For the text-containing cell, return its midpoint in [X, Y] coordinate format. 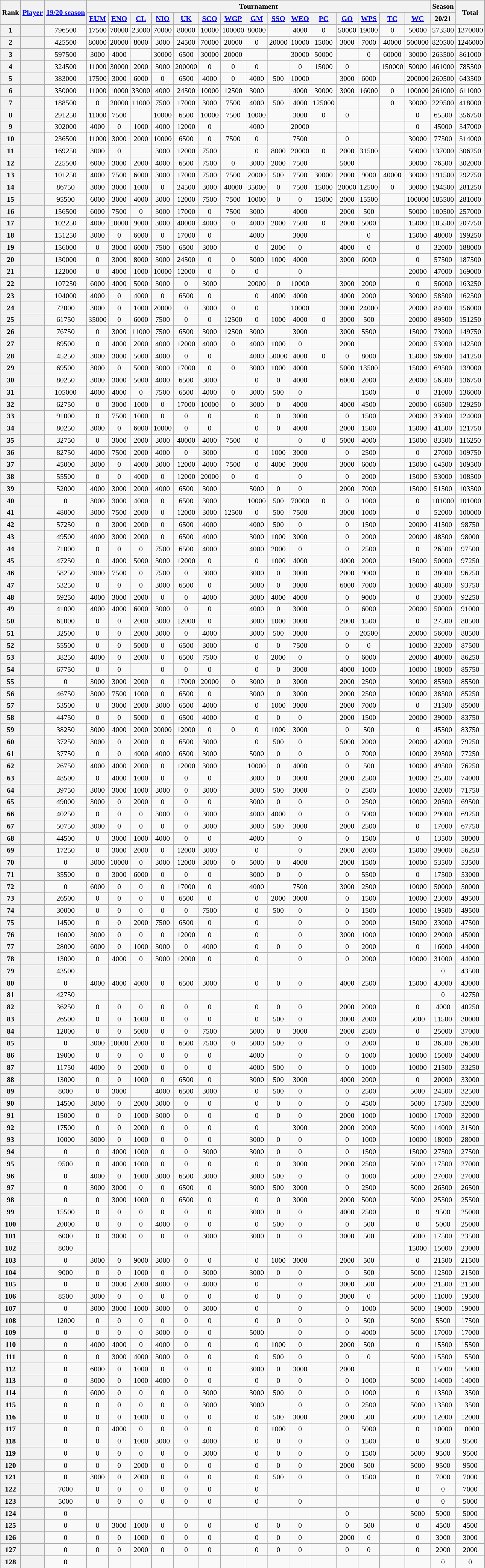
76500 [443, 163]
306250 [470, 151]
63 [11, 778]
115 [11, 1405]
69 [11, 851]
383000 [66, 79]
95500 [66, 199]
74000 [470, 778]
80 [11, 983]
Season [443, 6]
56500 [443, 380]
EUM [97, 19]
260500 [443, 79]
58250 [66, 573]
62 [11, 766]
163250 [470, 284]
86750 [66, 187]
38500 [443, 694]
91 [11, 1116]
108500 [470, 477]
41000 [66, 609]
104 [11, 1273]
9 [11, 127]
65500 [443, 115]
45 [11, 561]
TC [393, 19]
92250 [470, 597]
130000 [66, 260]
116 [11, 1417]
76 [11, 935]
39750 [66, 790]
156500 [66, 212]
UK [186, 19]
44500 [66, 838]
4 [11, 67]
149750 [470, 332]
20/21 [443, 19]
38 [11, 477]
14 [11, 187]
93750 [470, 585]
263500 [443, 55]
85250 [470, 694]
81 [11, 995]
16 [11, 212]
71 [11, 875]
56 [11, 694]
71750 [470, 790]
500000 [418, 43]
47 [11, 585]
199250 [470, 236]
19 [11, 248]
194500 [443, 187]
25 [11, 320]
52 [11, 645]
117 [11, 1429]
101250 [66, 175]
188000 [470, 248]
5 [11, 79]
61 [11, 754]
6 [11, 91]
97 [11, 1188]
112 [11, 1369]
121750 [470, 428]
50750 [66, 826]
11500 [443, 1019]
261000 [443, 91]
17250 [66, 851]
139000 [470, 368]
11 [11, 151]
141250 [470, 356]
90 [11, 1104]
Rank [11, 12]
59250 [66, 597]
61750 [66, 320]
103 [11, 1260]
100500 [443, 212]
347000 [470, 127]
60 [11, 742]
104000 [66, 296]
19/20 season [66, 12]
34 [11, 428]
79 [11, 971]
WGP [233, 19]
118 [11, 1441]
85750 [470, 670]
105 [11, 1284]
53 [11, 658]
84 [11, 1031]
GM [257, 19]
36 [11, 452]
68 [11, 838]
136750 [470, 380]
26 [11, 332]
129250 [470, 404]
77250 [470, 754]
1 [11, 30]
291250 [66, 115]
55 [11, 682]
26750 [66, 766]
82750 [66, 452]
92 [11, 1128]
47250 [66, 561]
281000 [470, 199]
17 [11, 223]
101 [11, 1236]
120 [11, 1465]
41 [11, 513]
27 [11, 344]
WEO [300, 19]
35500 [66, 875]
Total [470, 12]
51500 [443, 489]
1246000 [470, 43]
83500 [443, 441]
49 [11, 609]
23 [11, 296]
96 [11, 1176]
73 [11, 899]
169250 [66, 151]
GO [347, 19]
96000 [443, 356]
796500 [66, 30]
113 [11, 1381]
99 [11, 1212]
103500 [470, 489]
3 [11, 55]
1370000 [470, 30]
57500 [443, 260]
24000 [369, 308]
65 [11, 802]
87500 [470, 645]
116250 [470, 441]
88 [11, 1080]
105500 [443, 223]
43 [11, 537]
11750 [66, 1067]
86 [11, 1056]
23500 [470, 1236]
105000 [66, 392]
126 [11, 1538]
7 [11, 103]
61000 [66, 621]
56250 [470, 851]
820500 [443, 43]
207750 [470, 223]
83 [11, 1019]
95 [11, 1164]
36250 [66, 1007]
Tournament [259, 6]
64 [11, 790]
114 [11, 1393]
107 [11, 1309]
37750 [66, 754]
861000 [470, 55]
70 [11, 863]
597500 [66, 55]
102 [11, 1249]
10 [11, 139]
34000 [470, 1056]
107250 [66, 284]
20 [11, 260]
37 [11, 465]
59 [11, 730]
102250 [66, 223]
8500 [66, 1297]
98750 [470, 525]
31 [11, 392]
94 [11, 1152]
124000 [470, 416]
573500 [443, 30]
87 [11, 1067]
79250 [470, 742]
119 [11, 1453]
97500 [470, 549]
136000 [470, 392]
66500 [443, 404]
98 [11, 1200]
73000 [443, 332]
169000 [470, 272]
121 [11, 1477]
42 [11, 525]
58500 [443, 296]
47000 [443, 272]
111 [11, 1357]
229500 [443, 103]
46750 [66, 694]
48 [11, 597]
86250 [470, 658]
76750 [66, 332]
30 [11, 380]
187500 [470, 260]
28 [11, 356]
77500 [443, 139]
ENO [119, 19]
109500 [470, 465]
191500 [443, 175]
257000 [470, 212]
53250 [66, 585]
100 [11, 1224]
125 [11, 1526]
643500 [470, 79]
37250 [66, 742]
57 [11, 706]
39500 [443, 754]
123 [11, 1502]
33 [11, 416]
WPS [369, 19]
97250 [470, 561]
76250 [470, 766]
29 [11, 368]
84000 [443, 308]
8 [11, 115]
82 [11, 1007]
15 [11, 199]
58000 [470, 838]
50 [11, 621]
40 [11, 501]
128 [11, 1562]
356750 [470, 115]
49000 [66, 802]
54 [11, 670]
324500 [66, 67]
78 [11, 959]
42000 [443, 742]
33250 [470, 1067]
236500 [66, 139]
418000 [470, 103]
122 [11, 1489]
109750 [470, 452]
21 [11, 272]
108 [11, 1321]
122000 [66, 272]
45250 [66, 356]
Player [32, 12]
18 [11, 236]
12 [11, 163]
NIO [162, 19]
40500 [443, 585]
46 [11, 573]
35 [11, 441]
22 [11, 284]
225500 [66, 163]
188500 [66, 103]
58 [11, 718]
72000 [66, 308]
74 [11, 911]
292750 [470, 175]
425500 [66, 43]
SCO [210, 19]
62750 [66, 404]
281250 [470, 187]
150000 [393, 67]
106 [11, 1297]
CL [141, 19]
611000 [470, 91]
85000 [470, 706]
PC [324, 19]
64500 [443, 465]
75 [11, 923]
60000 [393, 55]
85 [11, 1043]
350000 [66, 91]
2 [11, 43]
127 [11, 1550]
72 [11, 887]
32 [11, 404]
44 [11, 549]
SSO [278, 19]
137000 [443, 151]
109 [11, 1333]
110 [11, 1345]
39 [11, 489]
37000 [470, 1031]
785500 [470, 67]
13 [11, 175]
96250 [470, 573]
45500 [443, 730]
51 [11, 634]
124 [11, 1514]
185500 [443, 199]
67 [11, 826]
142500 [470, 344]
314000 [470, 139]
461000 [443, 67]
57250 [66, 525]
66 [11, 814]
89 [11, 1091]
77 [11, 947]
44750 [66, 718]
125000 [324, 103]
162500 [470, 296]
71000 [66, 549]
98000 [470, 537]
32750 [66, 441]
WC [418, 19]
47500 [470, 923]
24 [11, 308]
69250 [470, 814]
93 [11, 1140]
